Provide the [x, y] coordinate of the cell's center where the given text is located.  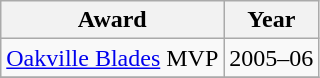
Oakville Blades MVP [112, 58]
Award [112, 20]
2005–06 [272, 58]
Year [272, 20]
